Determine the (x, y) coordinate at the center of the cell enclosing the given text.  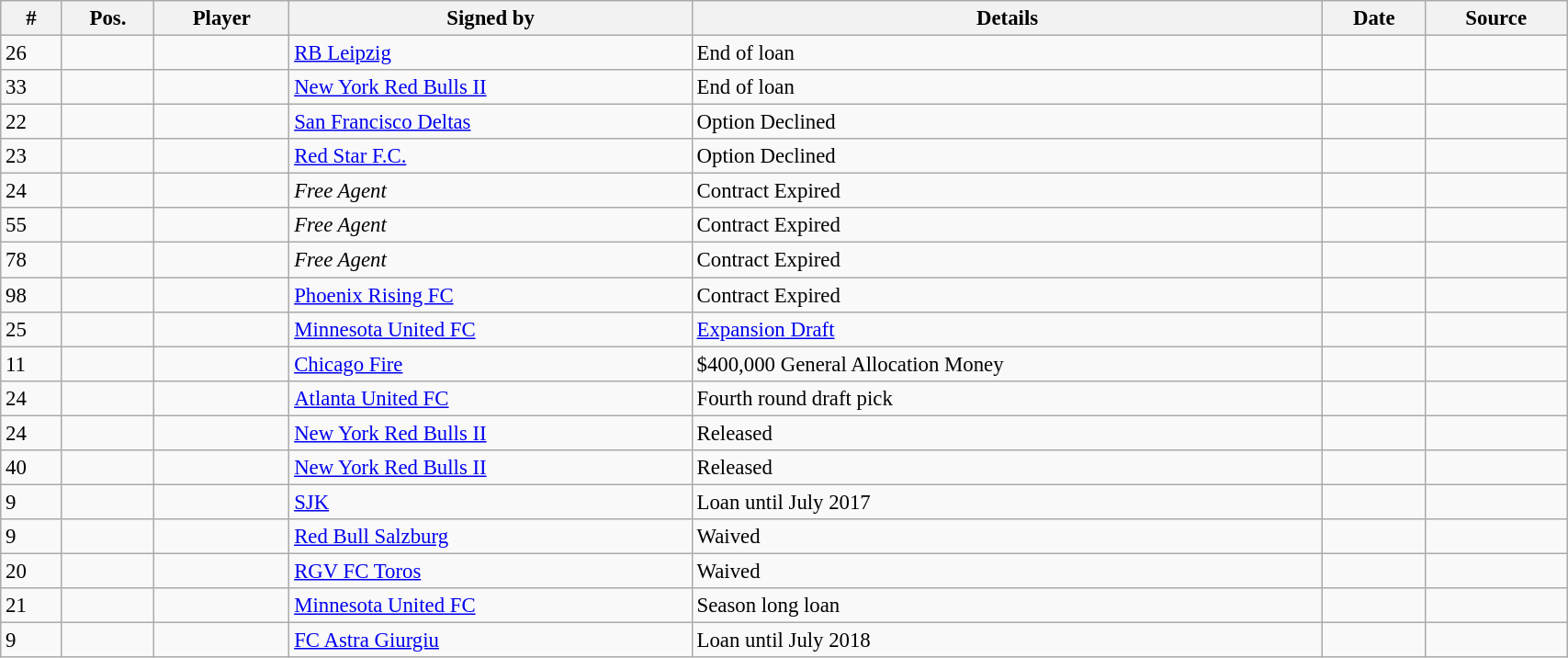
98 (31, 295)
FC Astra Giurgiu (491, 641)
Chicago Fire (491, 364)
Pos. (108, 18)
23 (31, 156)
$400,000 General Allocation Money (1007, 364)
Player (222, 18)
26 (31, 53)
RB Leipzig (491, 53)
Atlanta United FC (491, 398)
# (31, 18)
San Francisco Deltas (491, 122)
78 (31, 260)
22 (31, 122)
33 (31, 87)
Season long loan (1007, 606)
Expansion Draft (1007, 329)
Red Star F.C. (491, 156)
55 (31, 225)
RGV FC Toros (491, 571)
Loan until July 2017 (1007, 502)
Details (1007, 18)
SJK (491, 502)
40 (31, 468)
Phoenix Rising FC (491, 295)
25 (31, 329)
Red Bull Salzburg (491, 537)
Loan until July 2018 (1007, 641)
20 (31, 571)
11 (31, 364)
Date (1374, 18)
Source (1496, 18)
21 (31, 606)
Signed by (491, 18)
Fourth round draft pick (1007, 398)
